Locate the cell with the specified text and output its [x, y] center coordinate. 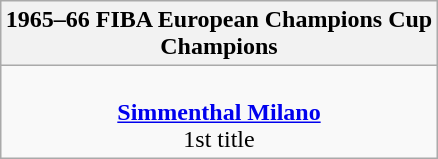
1965–66 FIBA European Champions Cup Champions [218, 34]
Simmenthal Milano1st title [218, 112]
